For the text-containing cell, return its midpoint in [x, y] coordinate format. 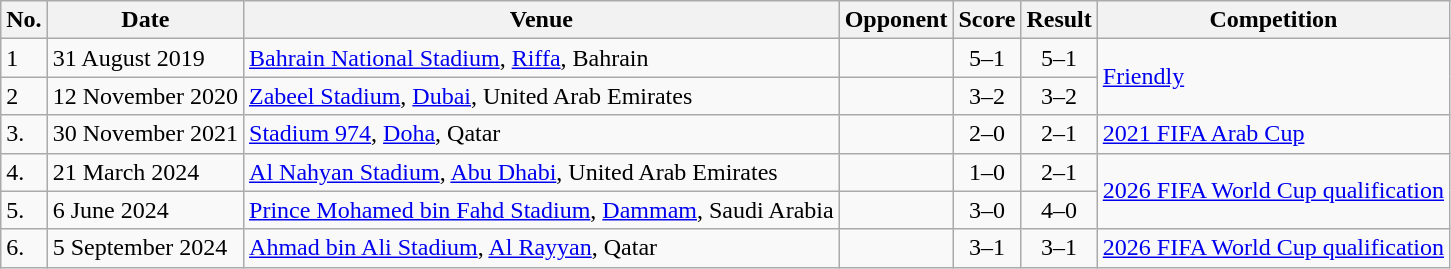
2–0 [987, 134]
Prince Mohamed bin Fahd Stadium, Dammam, Saudi Arabia [542, 210]
12 November 2020 [145, 96]
Al Nahyan Stadium, Abu Dhabi, United Arab Emirates [542, 172]
31 August 2019 [145, 58]
4. [24, 172]
Stadium 974, Doha, Qatar [542, 134]
2 [24, 96]
No. [24, 20]
Competition [1273, 20]
5. [24, 210]
Friendly [1273, 77]
6. [24, 248]
3. [24, 134]
Opponent [896, 20]
Zabeel Stadium, Dubai, United Arab Emirates [542, 96]
3–0 [987, 210]
Result [1059, 20]
Date [145, 20]
Bahrain National Stadium, Riffa, Bahrain [542, 58]
Ahmad bin Ali Stadium, Al Rayyan, Qatar [542, 248]
6 June 2024 [145, 210]
21 March 2024 [145, 172]
Score [987, 20]
4–0 [1059, 210]
2021 FIFA Arab Cup [1273, 134]
30 November 2021 [145, 134]
1–0 [987, 172]
5 September 2024 [145, 248]
Venue [542, 20]
1 [24, 58]
